Return the [x, y] coordinate for the center point of the cell that contains the specified text.  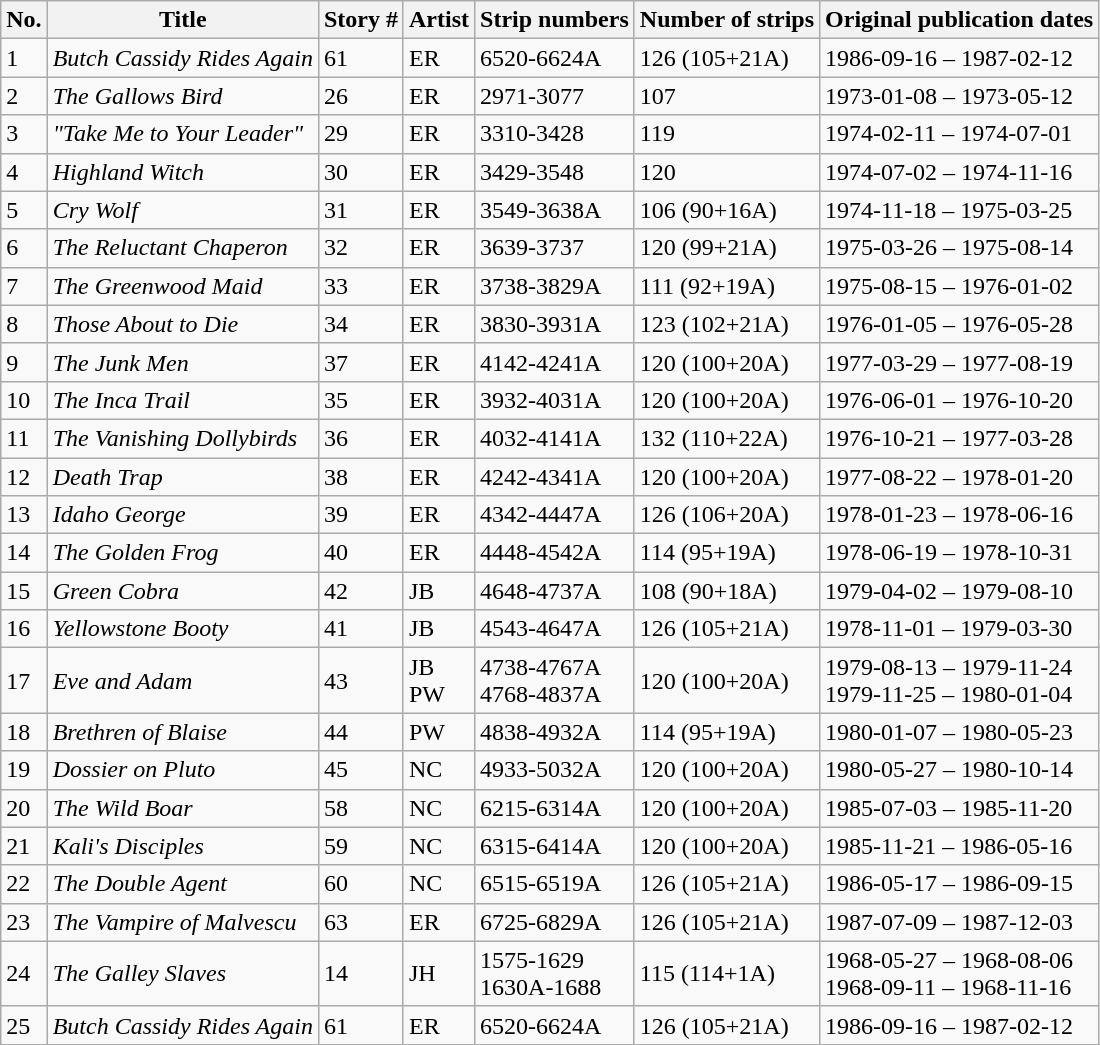
The Inca Trail [182, 400]
34 [360, 324]
1979-04-02 – 1979-08-10 [960, 591]
21 [24, 846]
The Junk Men [182, 362]
1980-05-27 – 1980-10-14 [960, 770]
44 [360, 732]
3639-3737 [555, 248]
26 [360, 96]
4448-4542A [555, 553]
33 [360, 286]
6725-6829A [555, 922]
1975-03-26 – 1975-08-14 [960, 248]
1987-07-09 – 1987-12-03 [960, 922]
1976-10-21 – 1977-03-28 [960, 438]
1976-06-01 – 1976-10-20 [960, 400]
107 [726, 96]
1985-07-03 – 1985-11-20 [960, 808]
9 [24, 362]
10 [24, 400]
Strip numbers [555, 20]
32 [360, 248]
8 [24, 324]
4032-4141A [555, 438]
4342-4447A [555, 515]
4142-4241A [555, 362]
25 [24, 1025]
17 [24, 680]
1976-01-05 – 1976-05-28 [960, 324]
Story # [360, 20]
JBPW [438, 680]
40 [360, 553]
132 (110+22A) [726, 438]
Dossier on Pluto [182, 770]
119 [726, 134]
6315-6414A [555, 846]
16 [24, 629]
No. [24, 20]
3738-3829A [555, 286]
38 [360, 477]
The Golden Frog [182, 553]
1978-11-01 – 1979-03-30 [960, 629]
24 [24, 974]
1 [24, 58]
123 (102+21A) [726, 324]
3549-3638A [555, 210]
6515-6519A [555, 884]
PW [438, 732]
2 [24, 96]
1973-01-08 – 1973-05-12 [960, 96]
59 [360, 846]
22 [24, 884]
The Gallows Bird [182, 96]
The Double Agent [182, 884]
111 (92+19A) [726, 286]
The Galley Slaves [182, 974]
45 [360, 770]
12 [24, 477]
42 [360, 591]
20 [24, 808]
1977-08-22 – 1978-01-20 [960, 477]
Eve and Adam [182, 680]
Cry Wolf [182, 210]
1575-16291630A-1688 [555, 974]
39 [360, 515]
Kali's Disciples [182, 846]
120 [726, 172]
18 [24, 732]
1980-01-07 – 1980-05-23 [960, 732]
41 [360, 629]
1979-08-13 – 1979-11-241979-11-25 – 1980-01-04 [960, 680]
Idaho George [182, 515]
The Vampire of Malvescu [182, 922]
126 (106+20A) [726, 515]
7 [24, 286]
4242-4341A [555, 477]
JH [438, 974]
1974-02-11 – 1974-07-01 [960, 134]
1978-06-19 – 1978-10-31 [960, 553]
The Wild Boar [182, 808]
Original publication dates [960, 20]
The Greenwood Maid [182, 286]
2971-3077 [555, 96]
"Take Me to Your Leader" [182, 134]
1975-08-15 – 1976-01-02 [960, 286]
1974-07-02 – 1974-11-16 [960, 172]
Title [182, 20]
Artist [438, 20]
3 [24, 134]
3830-3931A [555, 324]
1977-03-29 – 1977-08-19 [960, 362]
4838-4932A [555, 732]
3429-3548 [555, 172]
4738-4767A4768-4837A [555, 680]
4543-4647A [555, 629]
4 [24, 172]
106 (90+16A) [726, 210]
Highland Witch [182, 172]
11 [24, 438]
Those About to Die [182, 324]
58 [360, 808]
1985-11-21 – 1986-05-16 [960, 846]
30 [360, 172]
6215-6314A [555, 808]
31 [360, 210]
13 [24, 515]
1986-05-17 – 1986-09-15 [960, 884]
15 [24, 591]
63 [360, 922]
37 [360, 362]
36 [360, 438]
1978-01-23 – 1978-06-16 [960, 515]
5 [24, 210]
115 (114+1A) [726, 974]
35 [360, 400]
43 [360, 680]
108 (90+18A) [726, 591]
The Reluctant Chaperon [182, 248]
3932-4031A [555, 400]
Number of strips [726, 20]
Yellowstone Booty [182, 629]
29 [360, 134]
120 (99+21A) [726, 248]
6 [24, 248]
19 [24, 770]
3310-3428 [555, 134]
1968-05-27 – 1968-08-061968-09-11 – 1968-11-16 [960, 974]
Death Trap [182, 477]
23 [24, 922]
1974-11-18 – 1975-03-25 [960, 210]
Brethren of Blaise [182, 732]
The Vanishing Dollybirds [182, 438]
4648-4737A [555, 591]
60 [360, 884]
Green Cobra [182, 591]
4933-5032A [555, 770]
